Output the (x, y) coordinate of the center of the cell containing the given text.  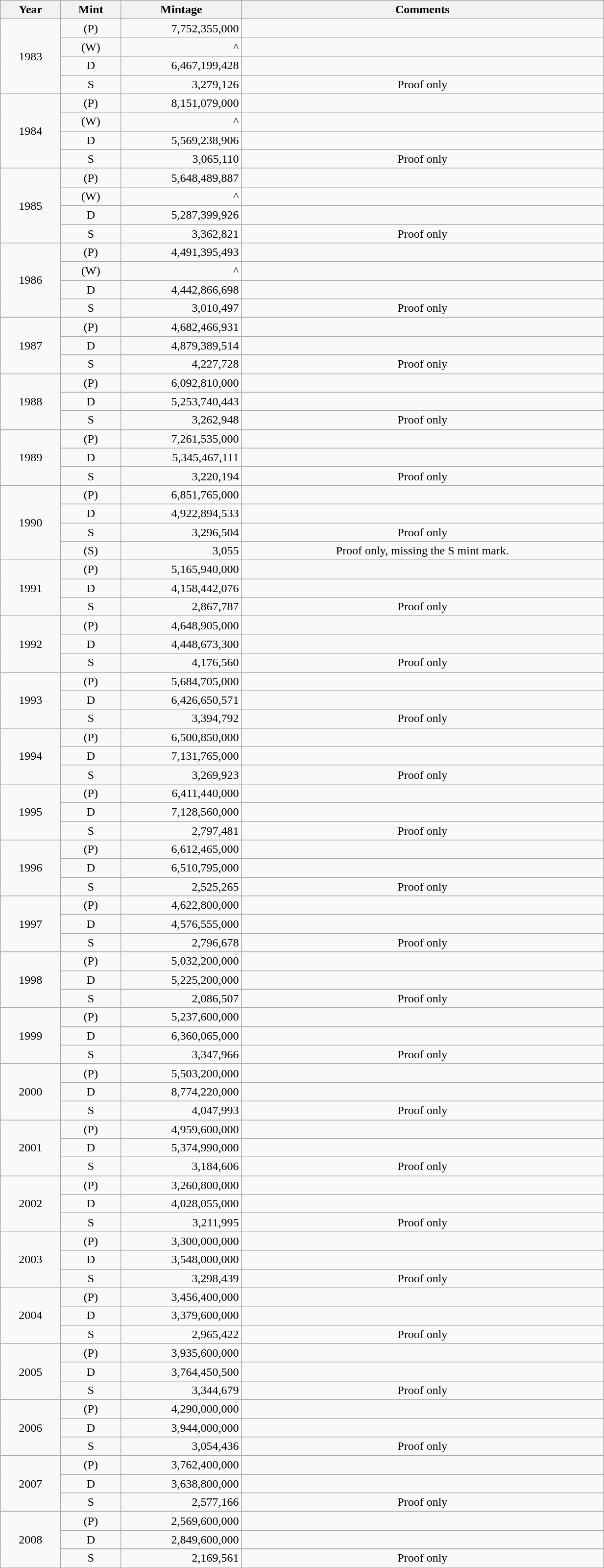
3,762,400,000 (181, 1465)
8,151,079,000 (181, 103)
6,500,850,000 (181, 737)
3,054,436 (181, 1446)
5,237,600,000 (181, 1017)
1995 (30, 812)
3,220,194 (181, 476)
1997 (30, 924)
3,347,966 (181, 1054)
5,648,489,887 (181, 177)
2008 (30, 1540)
3,394,792 (181, 719)
5,287,399,926 (181, 215)
5,374,990,000 (181, 1148)
3,456,400,000 (181, 1297)
2,867,787 (181, 607)
7,128,560,000 (181, 812)
3,344,679 (181, 1390)
3,362,821 (181, 234)
5,165,940,000 (181, 570)
3,055 (181, 551)
Proof only, missing the S mint mark. (422, 551)
3,010,497 (181, 308)
4,028,055,000 (181, 1204)
7,752,355,000 (181, 28)
6,360,065,000 (181, 1036)
3,184,606 (181, 1167)
1987 (30, 346)
1990 (30, 523)
3,300,000,000 (181, 1241)
5,503,200,000 (181, 1073)
2007 (30, 1484)
2,086,507 (181, 998)
7,131,765,000 (181, 756)
3,262,948 (181, 420)
5,569,238,906 (181, 140)
3,298,439 (181, 1278)
1983 (30, 56)
1994 (30, 756)
Mintage (181, 10)
4,682,466,931 (181, 327)
2,525,265 (181, 887)
(S) (91, 551)
2,849,600,000 (181, 1540)
5,684,705,000 (181, 681)
4,648,905,000 (181, 625)
4,491,395,493 (181, 252)
4,176,560 (181, 663)
2003 (30, 1260)
2,797,481 (181, 831)
1993 (30, 700)
Year (30, 10)
5,032,200,000 (181, 961)
4,448,673,300 (181, 644)
3,935,600,000 (181, 1353)
2,169,561 (181, 1558)
2005 (30, 1371)
Mint (91, 10)
4,290,000,000 (181, 1409)
5,345,467,111 (181, 457)
3,065,110 (181, 159)
3,211,995 (181, 1222)
4,158,442,076 (181, 588)
1986 (30, 280)
2,796,678 (181, 943)
4,047,993 (181, 1110)
4,922,894,533 (181, 513)
3,260,800,000 (181, 1185)
5,225,200,000 (181, 980)
8,774,220,000 (181, 1092)
1991 (30, 588)
1992 (30, 644)
4,622,800,000 (181, 905)
3,638,800,000 (181, 1484)
1996 (30, 868)
4,959,600,000 (181, 1129)
6,612,465,000 (181, 849)
2001 (30, 1147)
2,577,166 (181, 1502)
3,548,000,000 (181, 1260)
1988 (30, 401)
4,879,389,514 (181, 346)
1999 (30, 1036)
6,411,440,000 (181, 793)
2,965,422 (181, 1334)
6,426,650,571 (181, 700)
6,467,199,428 (181, 66)
1985 (30, 205)
2002 (30, 1204)
4,227,728 (181, 364)
3,379,600,000 (181, 1316)
3,269,923 (181, 774)
3,279,126 (181, 84)
6,851,765,000 (181, 495)
5,253,740,443 (181, 401)
Comments (422, 10)
1989 (30, 457)
6,092,810,000 (181, 383)
2000 (30, 1092)
2006 (30, 1427)
3,944,000,000 (181, 1428)
3,764,450,500 (181, 1371)
2,569,600,000 (181, 1521)
1998 (30, 980)
7,261,535,000 (181, 439)
4,576,555,000 (181, 924)
2004 (30, 1316)
1984 (30, 131)
4,442,866,698 (181, 290)
3,296,504 (181, 532)
6,510,795,000 (181, 868)
